Identify which cell holds the provided text, then report its [X, Y] central coordinate. 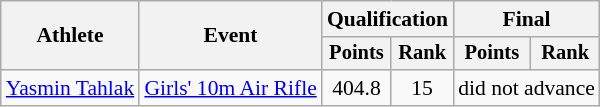
Athlete [70, 36]
did not advance [526, 88]
Event [230, 36]
15 [422, 88]
Girls' 10m Air Rifle [230, 88]
Yasmin Tahlak [70, 88]
Qualification [388, 19]
Final [526, 19]
404.8 [356, 88]
